Locate the cell with the specified text and output its [X, Y] center coordinate. 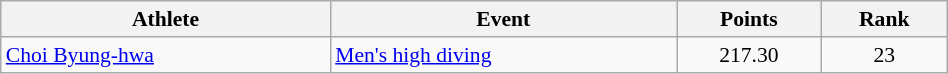
Athlete [166, 19]
23 [884, 55]
Event [503, 19]
Points [748, 19]
Rank [884, 19]
Choi Byung-hwa [166, 55]
Men's high diving [503, 55]
217.30 [748, 55]
